Locate the cell with the specified text and output its (x, y) center coordinate. 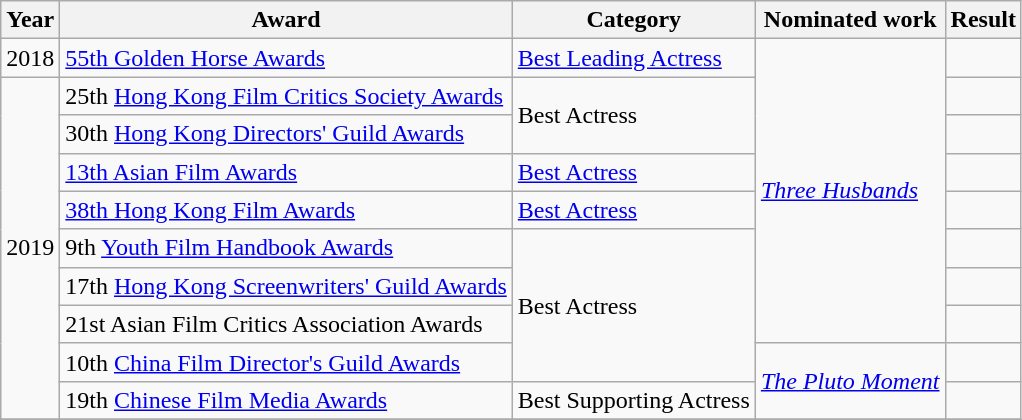
30th Hong Kong Directors' Guild Awards (286, 134)
Three Husbands (850, 191)
55th Golden Horse Awards (286, 58)
25th Hong Kong Film Critics Society Awards (286, 96)
19th Chinese Film Media Awards (286, 400)
2019 (30, 248)
38th Hong Kong Film Awards (286, 210)
9th Youth Film Handbook Awards (286, 248)
Result (983, 20)
Nominated work (850, 20)
Year (30, 20)
The Pluto Moment (850, 381)
2018 (30, 58)
10th China Film Director's Guild Awards (286, 362)
Best Leading Actress (634, 58)
13th Asian Film Awards (286, 172)
Best Supporting Actress (634, 400)
Award (286, 20)
21st Asian Film Critics Association Awards (286, 324)
17th Hong Kong Screenwriters' Guild Awards (286, 286)
Category (634, 20)
